Output the [x, y] coordinate of the center of the cell containing the given text.  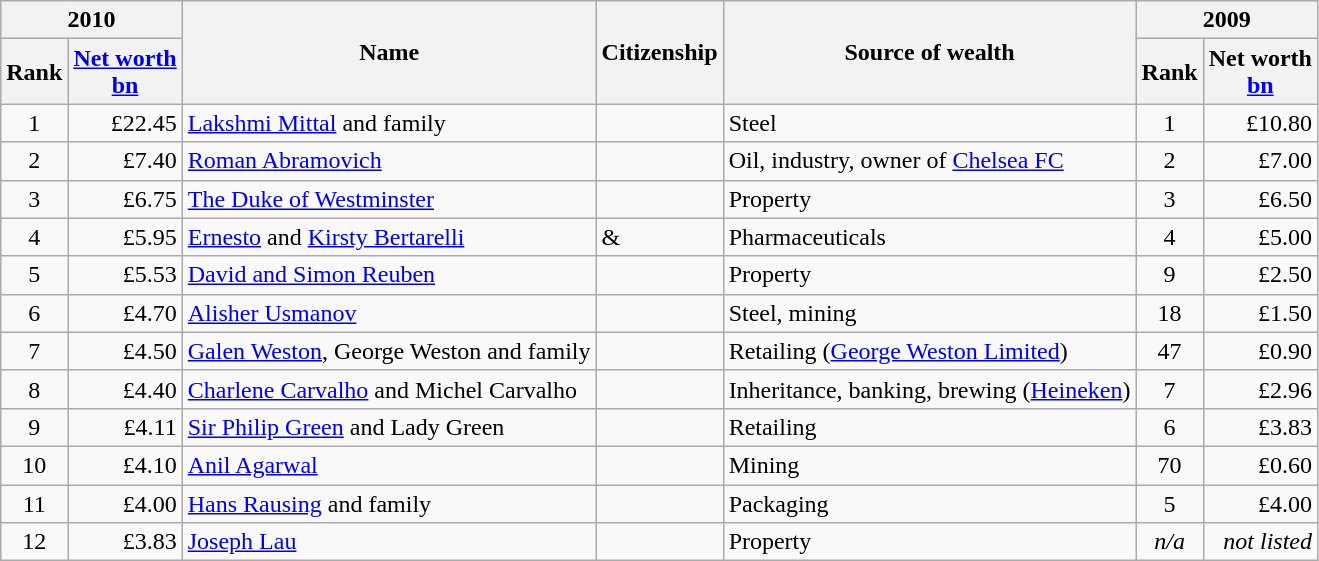
£5.00 [1260, 237]
£4.50 [125, 351]
70 [1170, 465]
£2.50 [1260, 275]
Charlene Carvalho and Michel Carvalho [389, 389]
10 [34, 465]
Hans Rausing and family [389, 503]
David and Simon Reuben [389, 275]
£10.80 [1260, 123]
Mining [930, 465]
£1.50 [1260, 313]
8 [34, 389]
n/a [1170, 542]
£7.40 [125, 161]
£6.50 [1260, 199]
Sir Philip Green and Lady Green [389, 427]
£5.95 [125, 237]
Inheritance, banking, brewing (Heineken) [930, 389]
& [660, 237]
Alisher Usmanov [389, 313]
£2.96 [1260, 389]
£4.40 [125, 389]
2010 [92, 20]
£0.90 [1260, 351]
£7.00 [1260, 161]
18 [1170, 313]
Citizenship [660, 52]
Ernesto and Kirsty Bertarelli [389, 237]
£4.70 [125, 313]
47 [1170, 351]
Lakshmi Mittal and family [389, 123]
11 [34, 503]
Retailing (George Weston Limited) [930, 351]
Packaging [930, 503]
Source of wealth [930, 52]
Steel [930, 123]
£6.75 [125, 199]
£4.10 [125, 465]
Pharmaceuticals [930, 237]
The Duke of Westminster [389, 199]
Steel, mining [930, 313]
2009 [1226, 20]
£0.60 [1260, 465]
Retailing [930, 427]
£22.45 [125, 123]
£4.11 [125, 427]
£5.53 [125, 275]
not listed [1260, 542]
Joseph Lau [389, 542]
Oil, industry, owner of Chelsea FC [930, 161]
Roman Abramovich [389, 161]
Name [389, 52]
Anil Agarwal [389, 465]
12 [34, 542]
Galen Weston, George Weston and family [389, 351]
